Determine the [X, Y] coordinate at the center of the cell enclosing the given text.  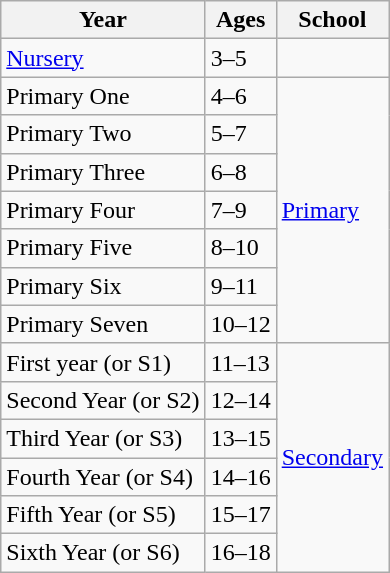
14–16 [240, 477]
5–7 [240, 134]
8–10 [240, 248]
Year [103, 20]
4–6 [240, 96]
Primary Two [103, 134]
Primary Five [103, 248]
Secondary [332, 457]
Primary [332, 210]
Primary Six [103, 286]
16–18 [240, 553]
7–9 [240, 210]
First year (or S1) [103, 362]
Primary Four [103, 210]
9–11 [240, 286]
Primary Seven [103, 324]
Fourth Year (or S4) [103, 477]
15–17 [240, 515]
Ages [240, 20]
3–5 [240, 58]
10–12 [240, 324]
11–13 [240, 362]
Third Year (or S3) [103, 438]
13–15 [240, 438]
Fifth Year (or S5) [103, 515]
Primary Three [103, 172]
Sixth Year (or S6) [103, 553]
Second Year (or S2) [103, 400]
School [332, 20]
Nursery [103, 58]
6–8 [240, 172]
Primary One [103, 96]
12–14 [240, 400]
